Search for the cell housing the specified text and yield its [X, Y] center coordinate. 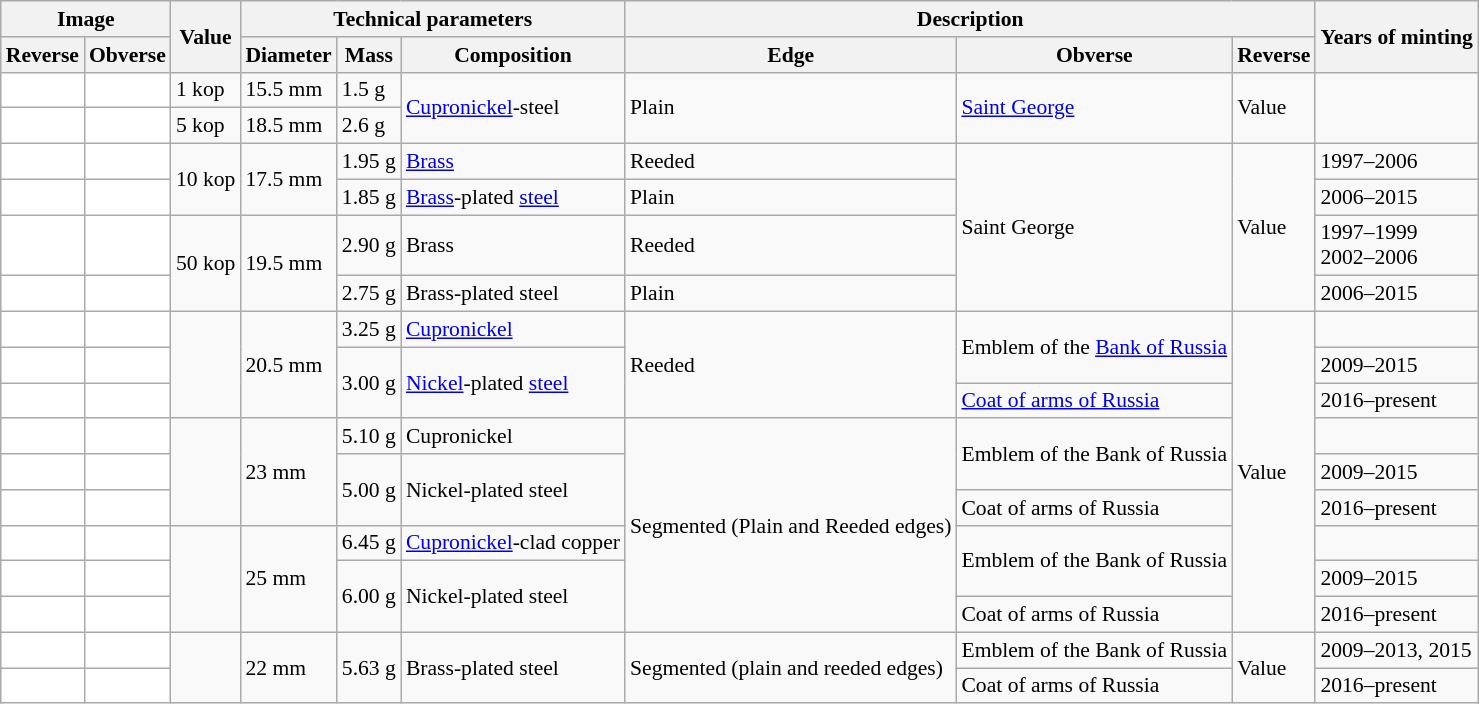
6.45 g [369, 543]
20.5 mm [288, 366]
19.5 mm [288, 264]
1.5 g [369, 90]
Segmented (Plain and Reeded edges) [790, 526]
Cupronickel-steel [513, 108]
1997–19992002–2006 [1396, 246]
17.5 mm [288, 180]
18.5 mm [288, 126]
3.00 g [369, 382]
Image [86, 19]
25 mm [288, 578]
Years of minting [1396, 36]
1 kop [206, 90]
Segmented (plain and reeded edges) [790, 668]
5.10 g [369, 437]
Edge [790, 55]
2009–2013, 2015 [1396, 650]
Description [970, 19]
Technical parameters [432, 19]
15.5 mm [288, 90]
1.95 g [369, 162]
Diameter [288, 55]
5 kop [206, 126]
1.85 g [369, 197]
23 mm [288, 472]
2.90 g [369, 246]
2.6 g [369, 126]
3.25 g [369, 330]
10 kop [206, 180]
Mass [369, 55]
1997–2006 [1396, 162]
Cupronickel-clad copper [513, 543]
5.00 g [369, 490]
6.00 g [369, 596]
22 mm [288, 668]
50 kop [206, 264]
5.63 g [369, 668]
2.75 g [369, 294]
Composition [513, 55]
